Detect which cell encompasses the target text, then output its (X, Y) center coordinate. 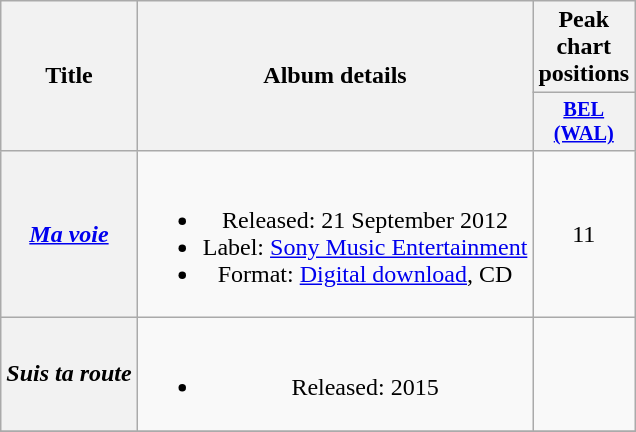
BEL(WAL) (584, 122)
11 (584, 234)
Released: 21 September 2012Label: Sony Music EntertainmentFormat: Digital download, CD (335, 234)
Ma voie (69, 234)
Title (69, 76)
Peak chart positions (584, 47)
Released: 2015 (335, 374)
Suis ta route (69, 374)
Album details (335, 76)
